Scan for the cell matching the given text and deliver its (X, Y) coordinate at center. 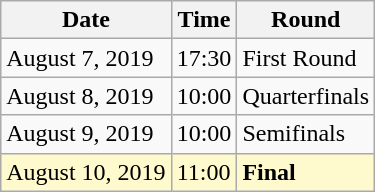
Round (306, 20)
Time (204, 20)
August 7, 2019 (86, 58)
17:30 (204, 58)
August 10, 2019 (86, 172)
August 8, 2019 (86, 96)
Quarterfinals (306, 96)
Date (86, 20)
11:00 (204, 172)
First Round (306, 58)
Semifinals (306, 134)
Final (306, 172)
August 9, 2019 (86, 134)
